Scan for the cell matching the given text and deliver its (x, y) coordinate at center. 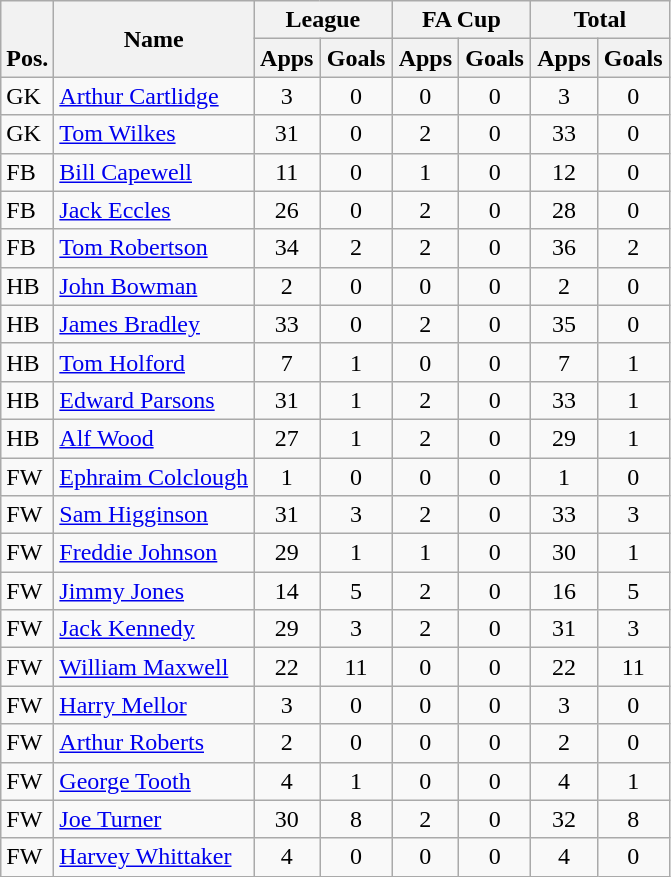
League (324, 20)
Edward Parsons (154, 400)
Freddie Johnson (154, 553)
32 (564, 819)
14 (288, 591)
Alf Wood (154, 438)
Sam Higginson (154, 515)
George Tooth (154, 781)
Tom Wilkes (154, 134)
Jimmy Jones (154, 591)
Harry Mellor (154, 705)
Arthur Roberts (154, 743)
Arthur Cartlidge (154, 96)
Ephraim Colclough (154, 477)
35 (564, 324)
36 (564, 248)
Joe Turner (154, 819)
Jack Kennedy (154, 629)
28 (564, 210)
FA Cup (462, 20)
34 (288, 248)
Jack Eccles (154, 210)
Bill Capewell (154, 172)
William Maxwell (154, 667)
Total (600, 20)
Name (154, 39)
12 (564, 172)
16 (564, 591)
27 (288, 438)
James Bradley (154, 324)
Pos. (28, 39)
John Bowman (154, 286)
Tom Robertson (154, 248)
26 (288, 210)
Harvey Whittaker (154, 857)
Tom Holford (154, 362)
